Provide the [x, y] coordinate of the cell's center where the given text is located.  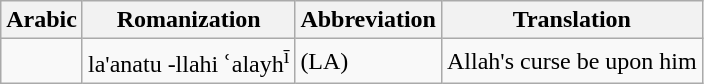
Allah's curse be upon him [572, 62]
Abbreviation [368, 20]
Translation [572, 20]
la'anatu -llahi ʿalayhī [188, 62]
(LA) [368, 62]
Arabic [42, 20]
Romanization [188, 20]
